Capture the cell that displays the provided text and extract its (x, y) central coordinate. 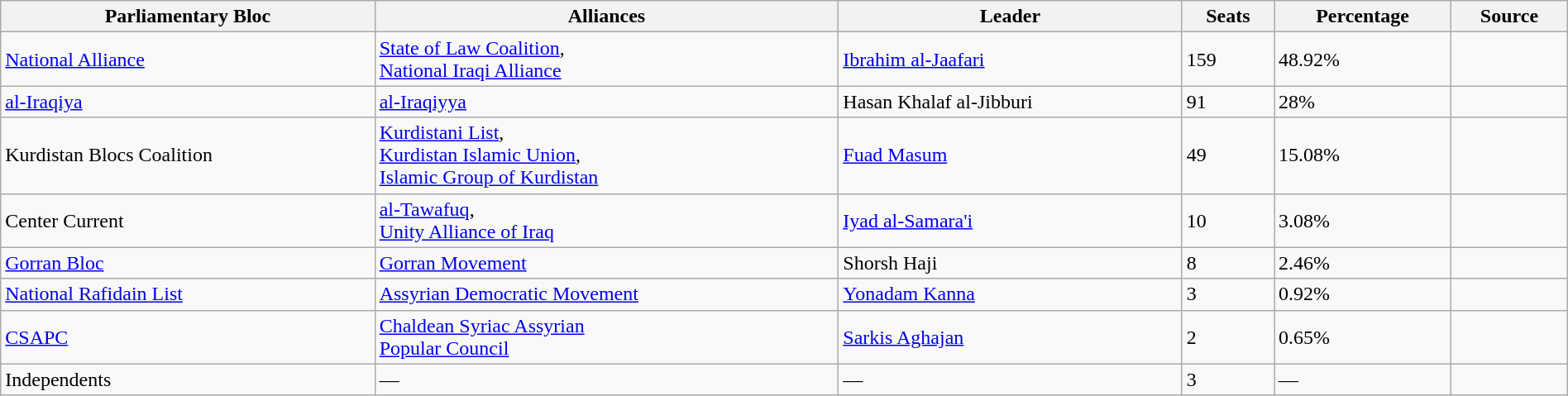
2 (1227, 337)
Fuad Masum (1011, 155)
Assyrian Democratic Movement (607, 294)
Kurdistan Blocs Coalition (188, 155)
0.92% (1363, 294)
49 (1227, 155)
Percentage (1363, 17)
159 (1227, 60)
al-Iraqiyya (607, 102)
0.65% (1363, 337)
Ibrahim al-Jaafari (1011, 60)
Gorran Movement (607, 263)
Source (1510, 17)
Chaldean Syriac AssyrianPopular Council (607, 337)
Kurdistani List,Kurdistan Islamic Union,Islamic Group of Kurdistan (607, 155)
3.08% (1363, 220)
Alliances (607, 17)
Sarkis Aghajan (1011, 337)
Seats (1227, 17)
al-Tawafuq,Unity Alliance of Iraq (607, 220)
Shorsh Haji (1011, 263)
Independents (188, 379)
10 (1227, 220)
Yonadam Kanna (1011, 294)
Iyad al-Samara'i (1011, 220)
Center Current (188, 220)
15.08% (1363, 155)
al-Iraqiya (188, 102)
National Alliance (188, 60)
28% (1363, 102)
State of Law Coalition,National Iraqi Alliance (607, 60)
91 (1227, 102)
Hasan Khalaf al-Jibburi (1011, 102)
Parliamentary Bloc (188, 17)
National Rafidain List (188, 294)
48.92% (1363, 60)
8 (1227, 263)
2.46% (1363, 263)
CSAPC (188, 337)
Gorran Bloc (188, 263)
Leader (1011, 17)
